Find where the given text appears and provide that cell's center as [X, Y] coordinate. 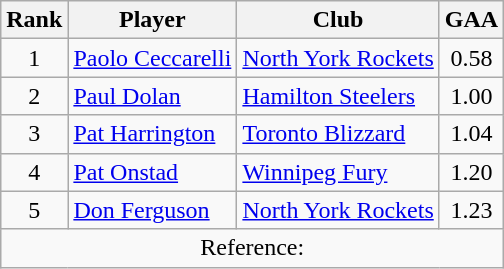
1.00 [471, 96]
4 [34, 172]
2 [34, 96]
GAA [471, 20]
Don Ferguson [152, 210]
Hamilton Steelers [338, 96]
1.20 [471, 172]
1.23 [471, 210]
Pat Harrington [152, 134]
Reference: [252, 248]
5 [34, 210]
Rank [34, 20]
Paolo Ceccarelli [152, 58]
Club [338, 20]
Winnipeg Fury [338, 172]
Paul Dolan [152, 96]
0.58 [471, 58]
1 [34, 58]
Toronto Blizzard [338, 134]
3 [34, 134]
1.04 [471, 134]
Pat Onstad [152, 172]
Player [152, 20]
